Return [x, y] of the center of cell containing provided text 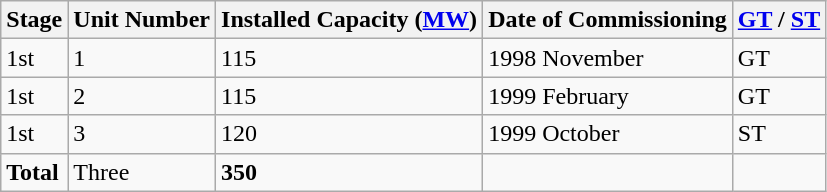
1999 October [608, 134]
ST [778, 134]
Unit Number [142, 20]
2 [142, 96]
1 [142, 58]
Total [34, 172]
Installed Capacity (MW) [350, 20]
3 [142, 134]
GT / ST [778, 20]
Stage [34, 20]
120 [350, 134]
350 [350, 172]
Date of Commissioning [608, 20]
Three [142, 172]
1998 November [608, 58]
1999 February [608, 96]
